Return (X, Y) of the center of cell containing provided text 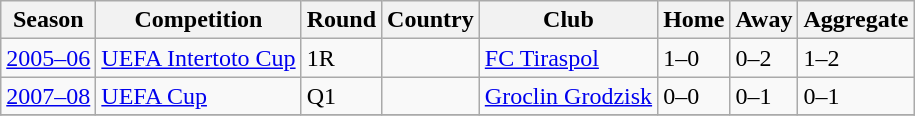
Competition (198, 20)
Away (764, 20)
Season (48, 20)
Club (568, 20)
0–0 (694, 96)
UEFA Cup (198, 96)
1–0 (694, 58)
Country (431, 20)
1–2 (856, 58)
0–2 (764, 58)
2005–06 (48, 58)
UEFA Intertoto Cup (198, 58)
1R (341, 58)
2007–08 (48, 96)
FC Tiraspol (568, 58)
Home (694, 20)
Q1 (341, 96)
Round (341, 20)
Groclin Grodzisk (568, 96)
Aggregate (856, 20)
